Capture the cell that displays the provided text and extract its (x, y) central coordinate. 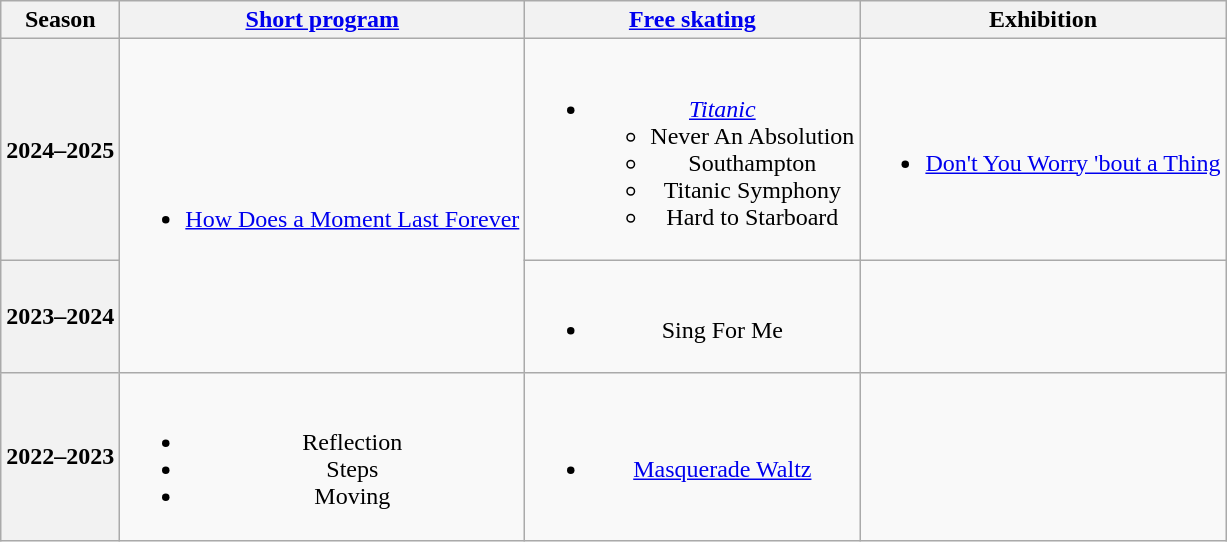
Don't You Worry 'bout a Thing (1043, 150)
Exhibition (1043, 20)
Free skating (692, 20)
2023–2024 (60, 316)
Masquerade Waltz (692, 456)
ReflectionStepsMoving (322, 456)
Season (60, 20)
Short program (322, 20)
Sing For Me (692, 316)
2022–2023 (60, 456)
TitanicNever An AbsolutionSouthampton Titanic Symphony Hard to Starboard (692, 150)
2024–2025 (60, 150)
How Does a Moment Last Forever (322, 206)
